Determine the [x, y] coordinate at the center of the cell enclosing the given text.  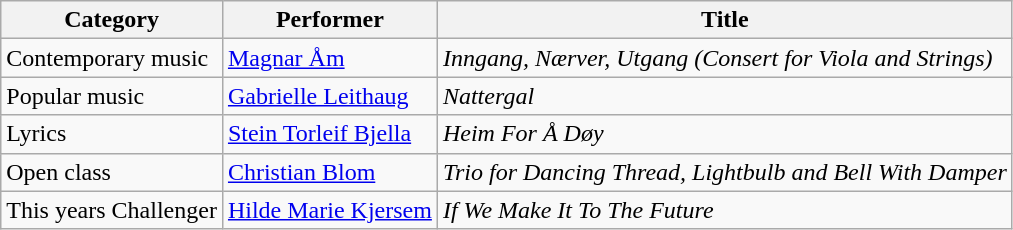
Title [724, 20]
If We Make It To The Future [724, 210]
Trio for Dancing Thread, Lightbulb and Bell With Damper [724, 172]
Hilde Marie Kjersem [330, 210]
Stein Torleif Bjella [330, 134]
Performer [330, 20]
Category [112, 20]
Lyrics [112, 134]
Christian Blom [330, 172]
Popular music [112, 96]
This years Challenger [112, 210]
Open class [112, 172]
Inngang, Nærver, Utgang (Consert for Viola and Strings) [724, 58]
Contemporary music [112, 58]
Gabrielle Leithaug [330, 96]
Magnar Åm [330, 58]
Nattergal [724, 96]
Heim For Å Døy [724, 134]
